Extract the (X, Y) coordinate from the center of the cell holding the provided text.  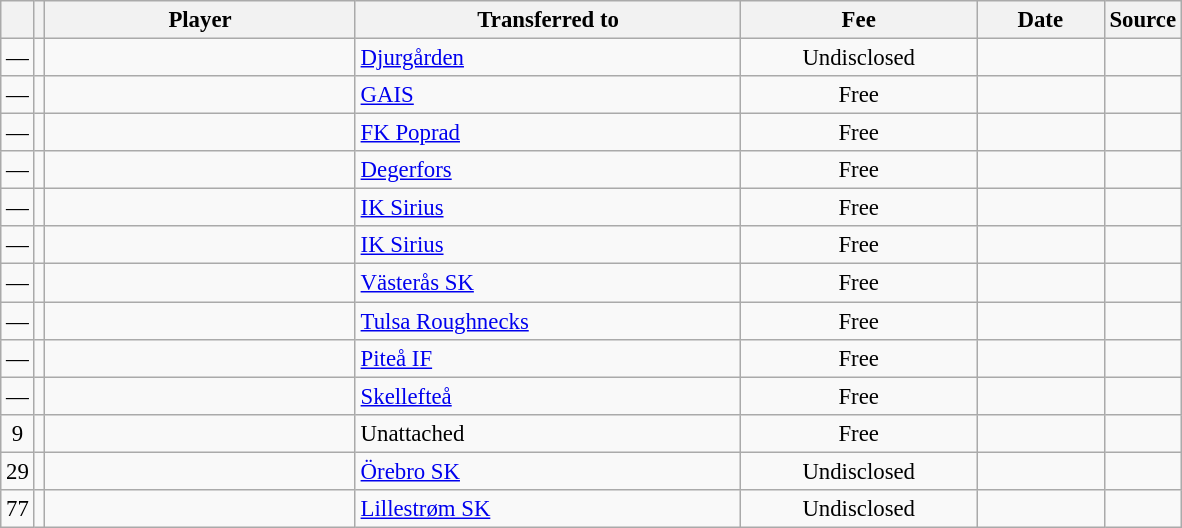
9 (18, 433)
Fee (859, 20)
Tulsa Roughnecks (548, 321)
77 (18, 509)
Degerfors (548, 170)
Lillestrøm SK (548, 509)
Skellefteå (548, 396)
Piteå IF (548, 358)
Västerås SK (548, 283)
GAIS (548, 95)
Unattached (548, 433)
Date (1040, 20)
Djurgården (548, 58)
29 (18, 471)
Player (200, 20)
Örebro SK (548, 471)
Source (1142, 20)
FK Poprad (548, 133)
Transferred to (548, 20)
